Extract the (x, y) coordinate from the center of the cell holding the provided text.  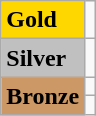
Bronze (43, 96)
Silver (43, 58)
Gold (43, 20)
